Find where the given text appears and provide that cell's center as [x, y] coordinate. 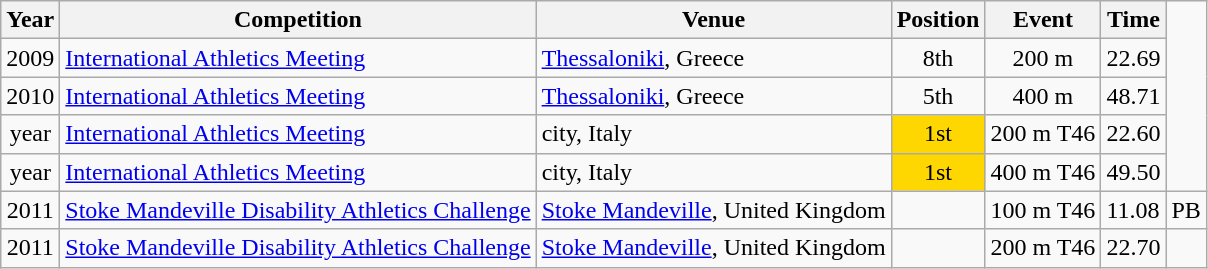
100 m T46 [1043, 210]
11.08 [1134, 210]
5th [938, 96]
Position [938, 20]
PB [1186, 210]
400 m [1043, 96]
22.60 [1134, 134]
Competition [298, 20]
8th [938, 58]
Event [1043, 20]
2010 [30, 96]
200 m [1043, 58]
Year [30, 20]
48.71 [1134, 96]
Time [1134, 20]
400 m T46 [1043, 172]
Venue [714, 20]
22.69 [1134, 58]
2009 [30, 58]
22.70 [1134, 248]
49.50 [1134, 172]
